For the text-containing cell, return its midpoint in (x, y) coordinate format. 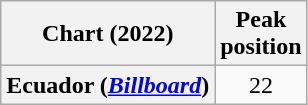
22 (261, 85)
Chart (2022) (108, 34)
Ecuador (Billboard) (108, 85)
Peak position (261, 34)
